Return the (X, Y) coordinate for the center point of the cell that contains the specified text.  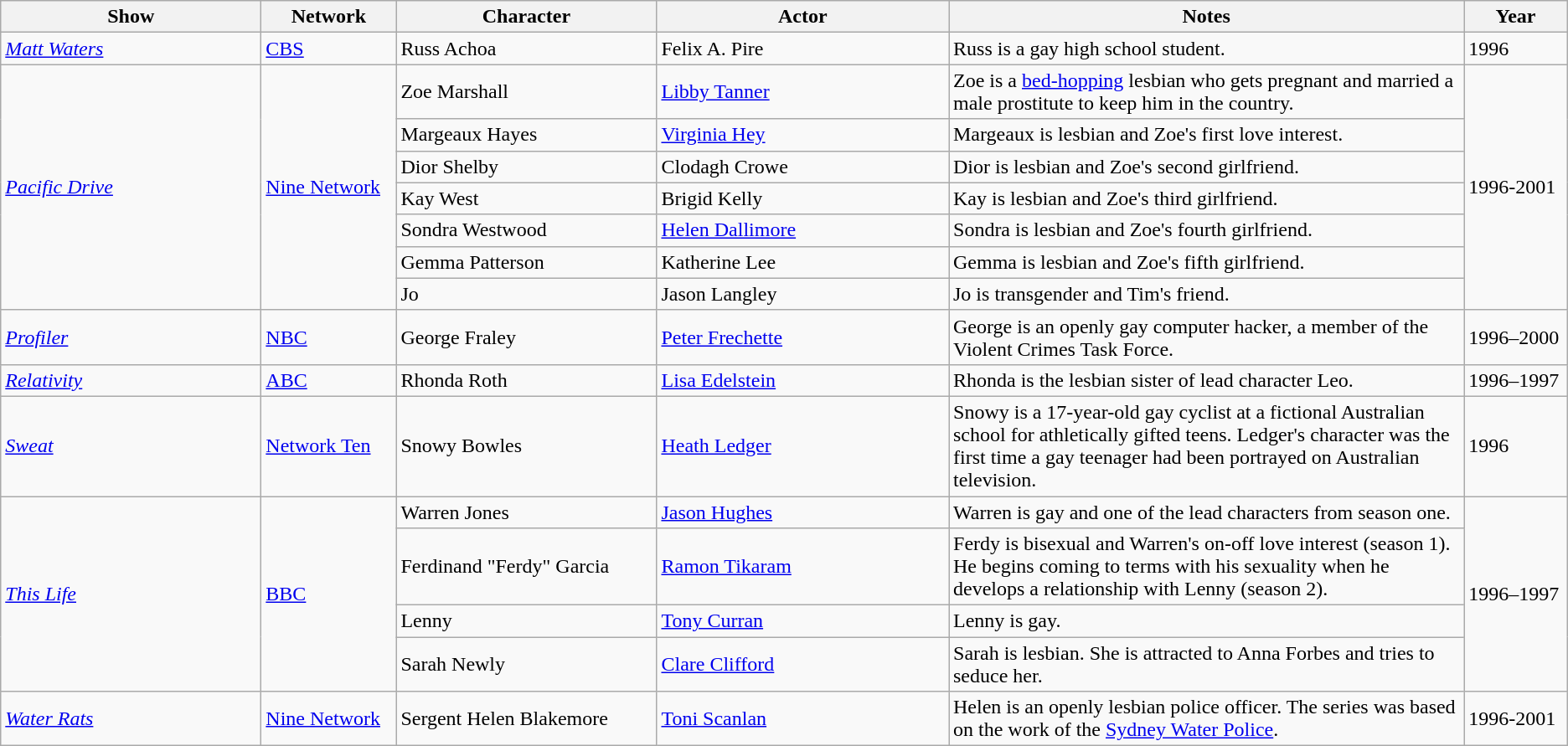
Lenny is gay. (1206, 621)
Jason Hughes (802, 512)
Network Ten (328, 445)
Network (328, 17)
Jo is transgender and Tim's friend. (1206, 294)
Gemma is lesbian and Zoe's fifth girlfriend. (1206, 262)
Clare Clifford (802, 665)
Sweat (131, 445)
Margeaux Hayes (526, 135)
Margeaux is lesbian and Zoe's first love interest. (1206, 135)
Show (131, 17)
Tony Curran (802, 621)
Snowy Bowles (526, 445)
Kay West (526, 198)
Year (1516, 17)
Pacific Drive (131, 188)
Sarah Newly (526, 665)
George Fraley (526, 337)
Ramon Tikaram (802, 567)
Peter Frechette (802, 337)
BBC (328, 593)
Profiler (131, 337)
CBS (328, 49)
Rhonda is the lesbian sister of lead character Leo. (1206, 380)
Toni Scanlan (802, 718)
Helen Dallimore (802, 230)
George is an openly gay computer hacker, a member of the Violent Crimes Task Force. (1206, 337)
Water Rats (131, 718)
Felix A. Pire (802, 49)
Warren Jones (526, 512)
NBC (328, 337)
Dior is lesbian and Zoe's second girlfriend. (1206, 167)
Libby Tanner (802, 92)
Clodagh Crowe (802, 167)
Gemma Patterson (526, 262)
Sondra Westwood (526, 230)
Notes (1206, 17)
Katherine Lee (802, 262)
Actor (802, 17)
Ferdinand "Ferdy" Garcia (526, 567)
ABC (328, 380)
Character (526, 17)
Lenny (526, 621)
Dior Shelby (526, 167)
Helen is an openly lesbian police officer. The series was based on the work of the Sydney Water Police. (1206, 718)
Russ Achoa (526, 49)
Russ is a gay high school student. (1206, 49)
Sergent Helen Blakemore (526, 718)
Zoe is a bed-hopping lesbian who gets pregnant and married a male prostitute to keep him in the country. (1206, 92)
Relativity (131, 380)
Zoe Marshall (526, 92)
Matt Waters (131, 49)
Sondra is lesbian and Zoe's fourth girlfriend. (1206, 230)
Brigid Kelly (802, 198)
Virginia Hey (802, 135)
1996–2000 (1516, 337)
Heath Ledger (802, 445)
Jo (526, 294)
Kay is lesbian and Zoe's third girlfriend. (1206, 198)
Jason Langley (802, 294)
This Life (131, 593)
Warren is gay and one of the lead characters from season one. (1206, 512)
Rhonda Roth (526, 380)
Lisa Edelstein (802, 380)
Sarah is lesbian. She is attracted to Anna Forbes and tries to seduce her. (1206, 665)
